For the text-containing cell, return its midpoint in (X, Y) coordinate format. 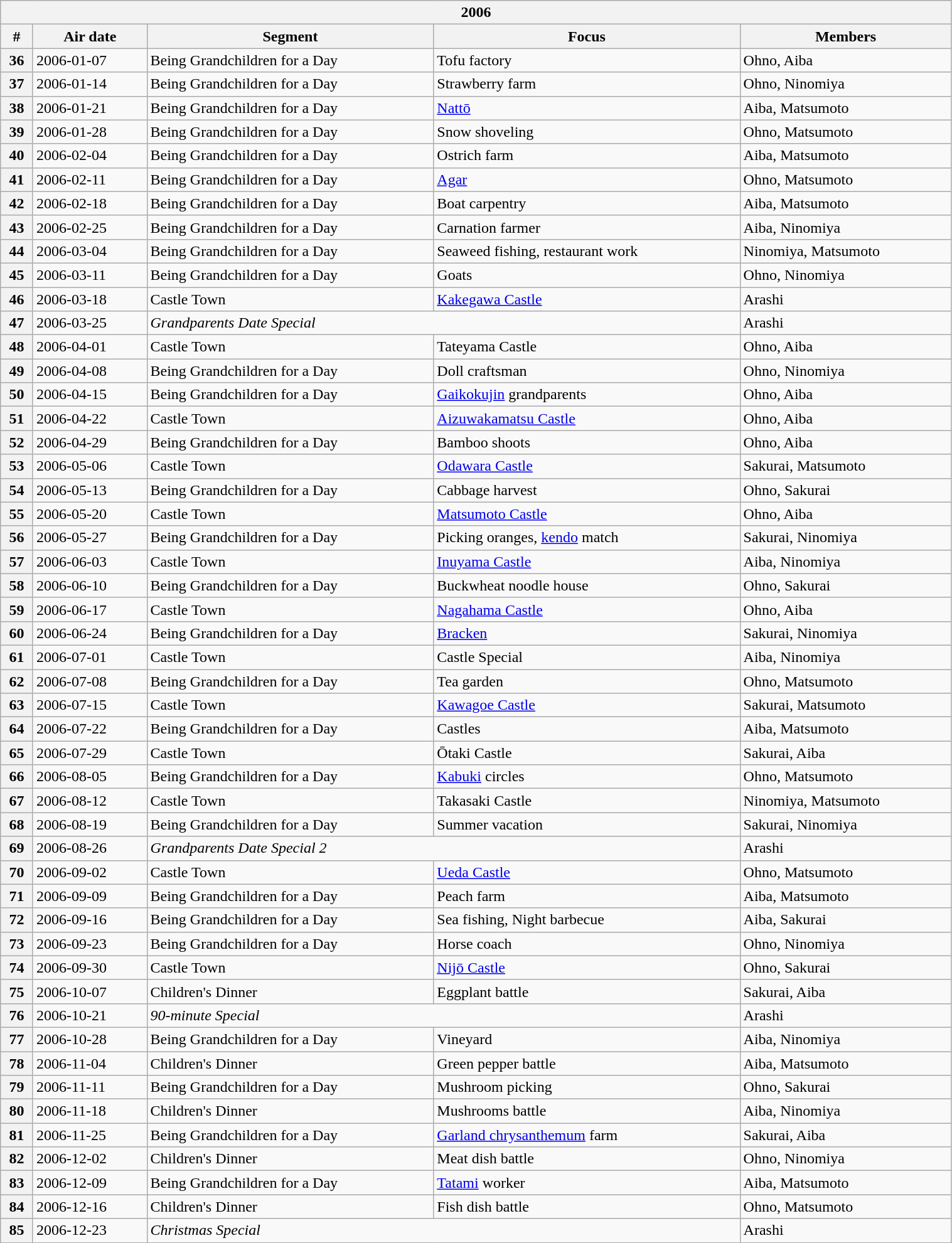
76 (17, 1015)
2006-07-01 (90, 657)
2006-12-02 (90, 1159)
2006-04-08 (90, 371)
Cabbage harvest (587, 490)
57 (17, 562)
2006-05-20 (90, 514)
85 (17, 1230)
Nagahama Castle (587, 609)
68 (17, 824)
Seaweed fishing, restaurant work (587, 251)
Odawara Castle (587, 466)
Nijō Castle (587, 968)
84 (17, 1207)
Carnation farmer (587, 227)
45 (17, 275)
78 (17, 1064)
2006-09-23 (90, 944)
Peach farm (587, 896)
48 (17, 347)
51 (17, 419)
Focus (587, 36)
47 (17, 323)
Snow shoveling (587, 132)
Strawberry farm (587, 84)
2006-03-18 (90, 299)
2006-10-07 (90, 991)
42 (17, 203)
2006-03-04 (90, 251)
2006-06-17 (90, 609)
Vineyard (587, 1039)
2006-11-11 (90, 1087)
2006-09-09 (90, 896)
2006-12-09 (90, 1183)
44 (17, 251)
Takasaki Castle (587, 801)
2006-02-04 (90, 156)
Goats (587, 275)
40 (17, 156)
64 (17, 729)
2006-06-03 (90, 562)
66 (17, 777)
Eggplant battle (587, 991)
70 (17, 872)
2006-02-18 (90, 203)
58 (17, 585)
2006-05-06 (90, 466)
Gaikokujin grandparents (587, 395)
81 (17, 1135)
63 (17, 705)
83 (17, 1183)
Garland chrysanthemum farm (587, 1135)
Grandparents Date Special (443, 323)
82 (17, 1159)
71 (17, 896)
2006-07-22 (90, 729)
Castle Special (587, 657)
2006-06-24 (90, 633)
2006-01-14 (90, 84)
43 (17, 227)
Nattō (587, 108)
79 (17, 1087)
Christmas Special (443, 1230)
2006-07-08 (90, 681)
2006-08-26 (90, 848)
90-minute Special (443, 1015)
46 (17, 299)
Tateyama Castle (587, 347)
73 (17, 944)
Aizuwakamatsu Castle (587, 419)
Members (846, 36)
2006-10-21 (90, 1015)
2006-09-30 (90, 968)
56 (17, 538)
Kabuki circles (587, 777)
36 (17, 60)
Horse coach (587, 944)
Tofu factory (587, 60)
41 (17, 179)
Ōtaki Castle (587, 753)
80 (17, 1111)
60 (17, 633)
Green pepper battle (587, 1064)
59 (17, 609)
37 (17, 84)
Picking oranges, kendo match (587, 538)
2006-06-10 (90, 585)
52 (17, 442)
Air date (90, 36)
Kawagoe Castle (587, 705)
Summer vacation (587, 824)
Ostrich farm (587, 156)
67 (17, 801)
Bamboo shoots (587, 442)
2006-02-25 (90, 227)
2006-11-25 (90, 1135)
2006-01-07 (90, 60)
Meat dish battle (587, 1159)
Mushroom picking (587, 1087)
Bracken (587, 633)
49 (17, 371)
50 (17, 395)
69 (17, 848)
38 (17, 108)
2006-04-22 (90, 419)
2006-12-16 (90, 1207)
2006-05-27 (90, 538)
2006-11-04 (90, 1064)
2006-04-29 (90, 442)
Matsumoto Castle (587, 514)
Fish dish battle (587, 1207)
Mushrooms battle (587, 1111)
2006 (476, 13)
# (17, 36)
Agar (587, 179)
2006-12-23 (90, 1230)
2006-04-01 (90, 347)
2006-07-29 (90, 753)
2006-11-18 (90, 1111)
Inuyama Castle (587, 562)
Grandparents Date Special 2 (443, 848)
54 (17, 490)
2006-01-21 (90, 108)
2006-08-19 (90, 824)
2006-09-02 (90, 872)
Tatami worker (587, 1183)
Segment (290, 36)
2006-02-11 (90, 179)
2006-01-28 (90, 132)
2006-07-15 (90, 705)
Boat carpentry (587, 203)
55 (17, 514)
2006-04-15 (90, 395)
2006-03-11 (90, 275)
Sea fishing, Night barbecue (587, 920)
53 (17, 466)
62 (17, 681)
65 (17, 753)
2006-05-13 (90, 490)
61 (17, 657)
2006-10-28 (90, 1039)
Doll craftsman (587, 371)
75 (17, 991)
39 (17, 132)
74 (17, 968)
77 (17, 1039)
2006-03-25 (90, 323)
2006-08-05 (90, 777)
2006-08-12 (90, 801)
2006-09-16 (90, 920)
Buckwheat noodle house (587, 585)
Tea garden (587, 681)
Aiba, Sakurai (846, 920)
72 (17, 920)
Kakegawa Castle (587, 299)
Castles (587, 729)
Ueda Castle (587, 872)
